Search for the cell housing the specified text and yield its (x, y) center coordinate. 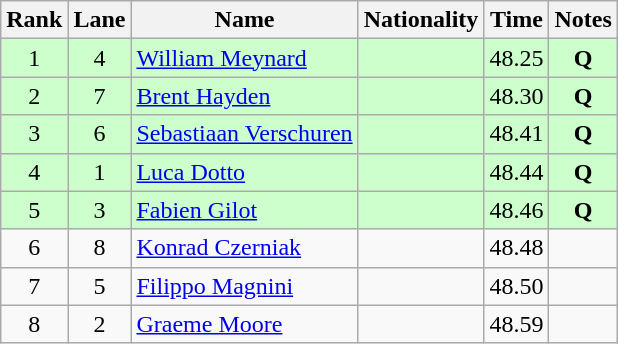
Sebastiaan Verschuren (244, 134)
Luca Dotto (244, 172)
48.46 (516, 210)
48.48 (516, 248)
48.25 (516, 58)
48.50 (516, 286)
William Meynard (244, 58)
Lane (100, 20)
Time (516, 20)
48.41 (516, 134)
48.59 (516, 324)
48.44 (516, 172)
Fabien Gilot (244, 210)
Graeme Moore (244, 324)
Brent Hayden (244, 96)
Nationality (421, 20)
48.30 (516, 96)
Konrad Czerniak (244, 248)
Filippo Magnini (244, 286)
Name (244, 20)
Notes (583, 20)
Rank (34, 20)
